Detect which cell encompasses the target text, then output its [x, y] center coordinate. 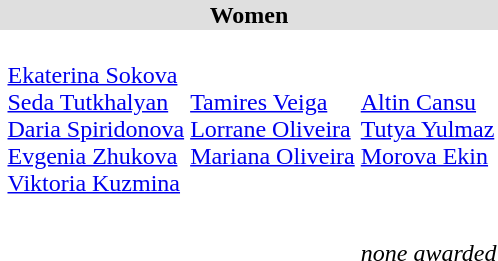
Tamires Veiga Lorrane Oliveira Mariana Oliveira [273, 116]
Altin Cansu Tutya Yulmaz Morova Ekin [428, 116]
Ekaterina Sokova Seda Tutkhalyan Daria Spiridonova Evgenia Zhukova Viktoria Kuzmina [96, 116]
Women [249, 15]
